Scan for the cell matching the given text and deliver its [X, Y] coordinate at center. 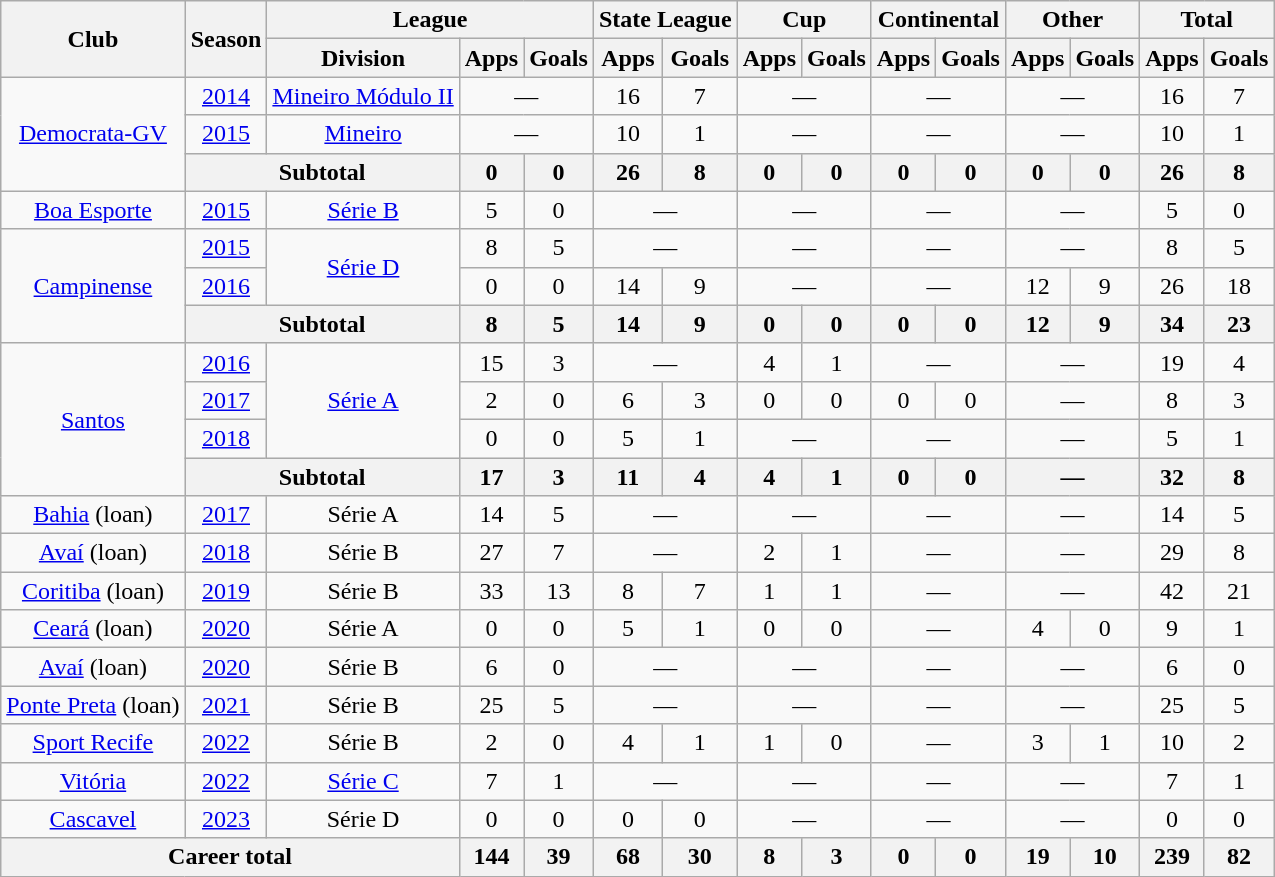
Season [226, 39]
Career total [230, 857]
239 [1172, 857]
17 [491, 477]
Vitória [93, 781]
Campinense [93, 286]
Mineiro Módulo II [363, 96]
13 [559, 591]
15 [491, 362]
42 [1172, 591]
Boa Esporte [93, 210]
Ceará (loan) [93, 629]
Coritiba (loan) [93, 591]
30 [700, 857]
Cascavel [93, 819]
23 [1239, 324]
18 [1239, 286]
Cup [804, 20]
Other [1072, 20]
Democrata-GV [93, 134]
2019 [226, 591]
Ponte Preta (loan) [93, 705]
2014 [226, 96]
Série C [363, 781]
League [430, 20]
34 [1172, 324]
39 [559, 857]
Continental [938, 20]
Mineiro [363, 134]
27 [491, 553]
Sport Recife [93, 743]
State League [665, 20]
21 [1239, 591]
Bahia (loan) [93, 515]
33 [491, 591]
Club [93, 39]
2021 [226, 705]
2023 [226, 819]
11 [628, 477]
Division [363, 58]
82 [1239, 857]
Santos [93, 419]
Total [1207, 20]
144 [491, 857]
68 [628, 857]
29 [1172, 553]
32 [1172, 477]
